Search for the cell housing the specified text and yield its (x, y) center coordinate. 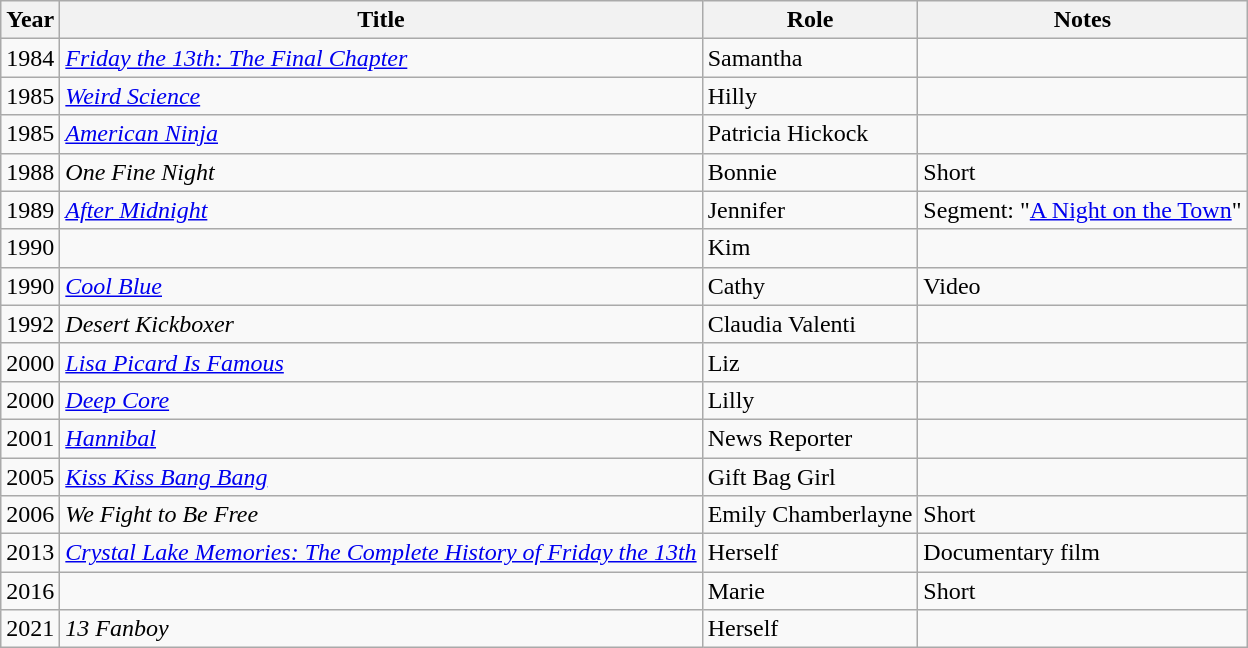
Friday the 13th: The Final Chapter (381, 58)
Documentary film (1082, 553)
Samantha (810, 58)
Cathy (810, 286)
Video (1082, 286)
Title (381, 20)
Jennifer (810, 210)
Notes (1082, 20)
Lilly (810, 400)
Segment: "A Night on the Town" (1082, 210)
1988 (30, 172)
After Midnight (381, 210)
One Fine Night (381, 172)
Desert Kickboxer (381, 324)
Cool Blue (381, 286)
1992 (30, 324)
Emily Chamberlayne (810, 515)
Hannibal (381, 438)
Marie (810, 591)
Gift Bag Girl (810, 477)
News Reporter (810, 438)
Deep Core (381, 400)
2006 (30, 515)
Bonnie (810, 172)
1984 (30, 58)
Lisa Picard Is Famous (381, 362)
Kiss Kiss Bang Bang (381, 477)
Hilly (810, 96)
Year (30, 20)
2005 (30, 477)
Patricia Hickock (810, 134)
2016 (30, 591)
2021 (30, 629)
Crystal Lake Memories: The Complete History of Friday the 13th (381, 553)
Claudia Valenti (810, 324)
Kim (810, 248)
2013 (30, 553)
Weird Science (381, 96)
1989 (30, 210)
Role (810, 20)
2001 (30, 438)
We Fight to Be Free (381, 515)
American Ninja (381, 134)
Liz (810, 362)
13 Fanboy (381, 629)
